Return (x, y) of the center of cell containing provided text 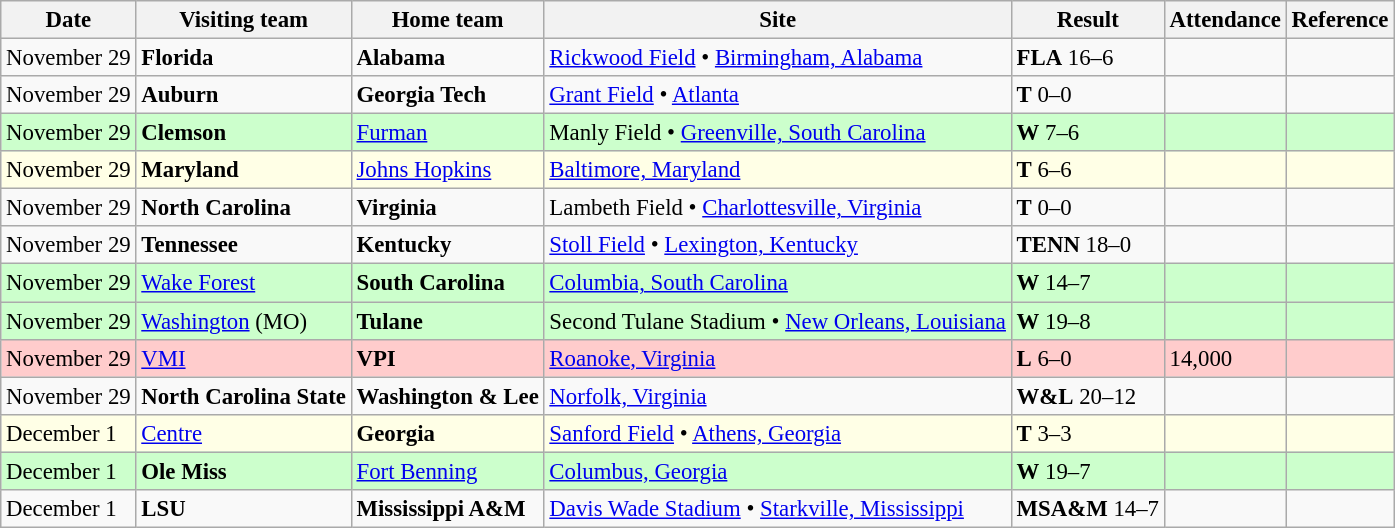
Tulane (448, 321)
Home team (448, 20)
TENN 18–0 (1088, 245)
Grant Field • Atlanta (778, 95)
Johns Hopkins (448, 170)
Mississippi A&M (448, 509)
North Carolina State (244, 396)
MSA&M 14–7 (1088, 509)
Reference (1340, 20)
Ole Miss (244, 471)
Visiting team (244, 20)
VMI (244, 358)
14,000 (1225, 358)
T 6–6 (1088, 170)
Lambeth Field • Charlottesville, Virginia (778, 208)
Sanford Field • Athens, Georgia (778, 433)
Georgia (448, 433)
Alabama (448, 58)
W 19–7 (1088, 471)
L 6–0 (1088, 358)
W 14–7 (1088, 283)
Date (68, 20)
Kentucky (448, 245)
Columbus, Georgia (778, 471)
Stoll Field • Lexington, Kentucky (778, 245)
Attendance (1225, 20)
Baltimore, Maryland (778, 170)
Washington & Lee (448, 396)
FLA 16–6 (1088, 58)
Result (1088, 20)
Fort Benning (448, 471)
Washington (MO) (244, 321)
Tennessee (244, 245)
Manly Field • Greenville, South Carolina (778, 133)
Auburn (244, 95)
Site (778, 20)
Georgia Tech (448, 95)
Florida (244, 58)
Clemson (244, 133)
South Carolina (448, 283)
LSU (244, 509)
Maryland (244, 170)
North Carolina (244, 208)
Wake Forest (244, 283)
Roanoke, Virginia (778, 358)
W 19–8 (1088, 321)
Virginia (448, 208)
W 7–6 (1088, 133)
Second Tulane Stadium • New Orleans, Louisiana (778, 321)
Columbia, South Carolina (778, 283)
Furman (448, 133)
VPI (448, 358)
T 3–3 (1088, 433)
W&L 20–12 (1088, 396)
Centre (244, 433)
Rickwood Field • Birmingham, Alabama (778, 58)
Norfolk, Virginia (778, 396)
Davis Wade Stadium • Starkville, Mississippi (778, 509)
